Output the (X, Y) coordinate of the center of the cell containing the given text.  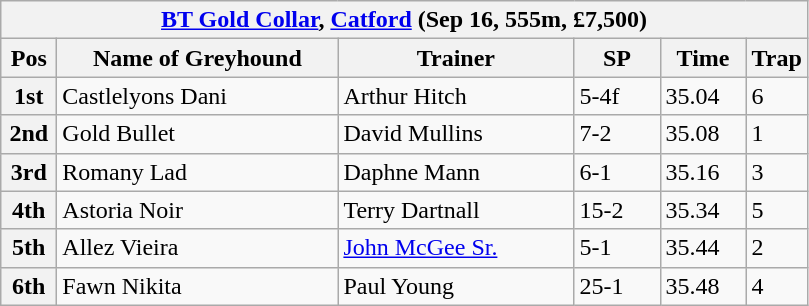
Name of Greyhound (198, 58)
6th (29, 286)
Paul Young (456, 286)
4th (29, 210)
35.08 (703, 134)
7-2 (617, 134)
35.04 (703, 96)
Fawn Nikita (198, 286)
Romany Lad (198, 172)
5th (29, 248)
Gold Bullet (198, 134)
Pos (29, 58)
5-4f (617, 96)
4 (776, 286)
BT Gold Collar, Catford (Sep 16, 555m, £7,500) (404, 20)
2 (776, 248)
5 (776, 210)
Castlelyons Dani (198, 96)
3 (776, 172)
Terry Dartnall (456, 210)
3rd (29, 172)
Trainer (456, 58)
2nd (29, 134)
Trap (776, 58)
John McGee Sr. (456, 248)
1st (29, 96)
35.16 (703, 172)
Astoria Noir (198, 210)
6 (776, 96)
25-1 (617, 286)
15-2 (617, 210)
Daphne Mann (456, 172)
David Mullins (456, 134)
35.44 (703, 248)
35.48 (703, 286)
35.34 (703, 210)
6-1 (617, 172)
1 (776, 134)
Arthur Hitch (456, 96)
Allez Vieira (198, 248)
Time (703, 58)
5-1 (617, 248)
SP (617, 58)
